For the text-containing cell, return its midpoint in [X, Y] coordinate format. 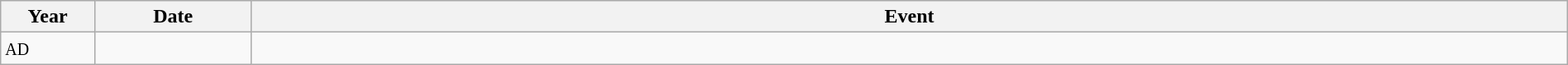
Year [48, 17]
Event [910, 17]
Date [172, 17]
AD [48, 48]
